Search for the cell housing the specified text and yield its (X, Y) center coordinate. 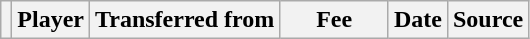
Player (51, 20)
Source (488, 20)
Fee (334, 20)
Date (418, 20)
Transferred from (185, 20)
